Return (X, Y) of the center of cell containing provided text 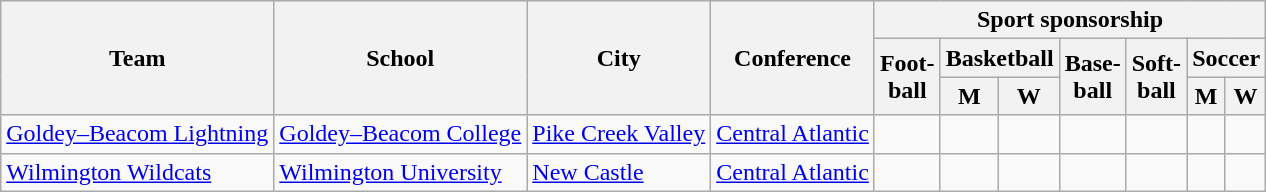
Conference (793, 58)
Pike Creek Valley (619, 134)
New Castle (619, 172)
Wilmington Wildcats (138, 172)
City (619, 58)
Goldey–Beacom College (400, 134)
Soft-ball (1156, 77)
Foot-ball (907, 77)
Goldey–Beacom Lightning (138, 134)
Wilmington University (400, 172)
Team (138, 58)
Soccer (1226, 58)
School (400, 58)
Sport sponsorship (1070, 20)
Basketball (1000, 58)
Base-ball (1092, 77)
